Detect which cell encompasses the target text, then output its [x, y] center coordinate. 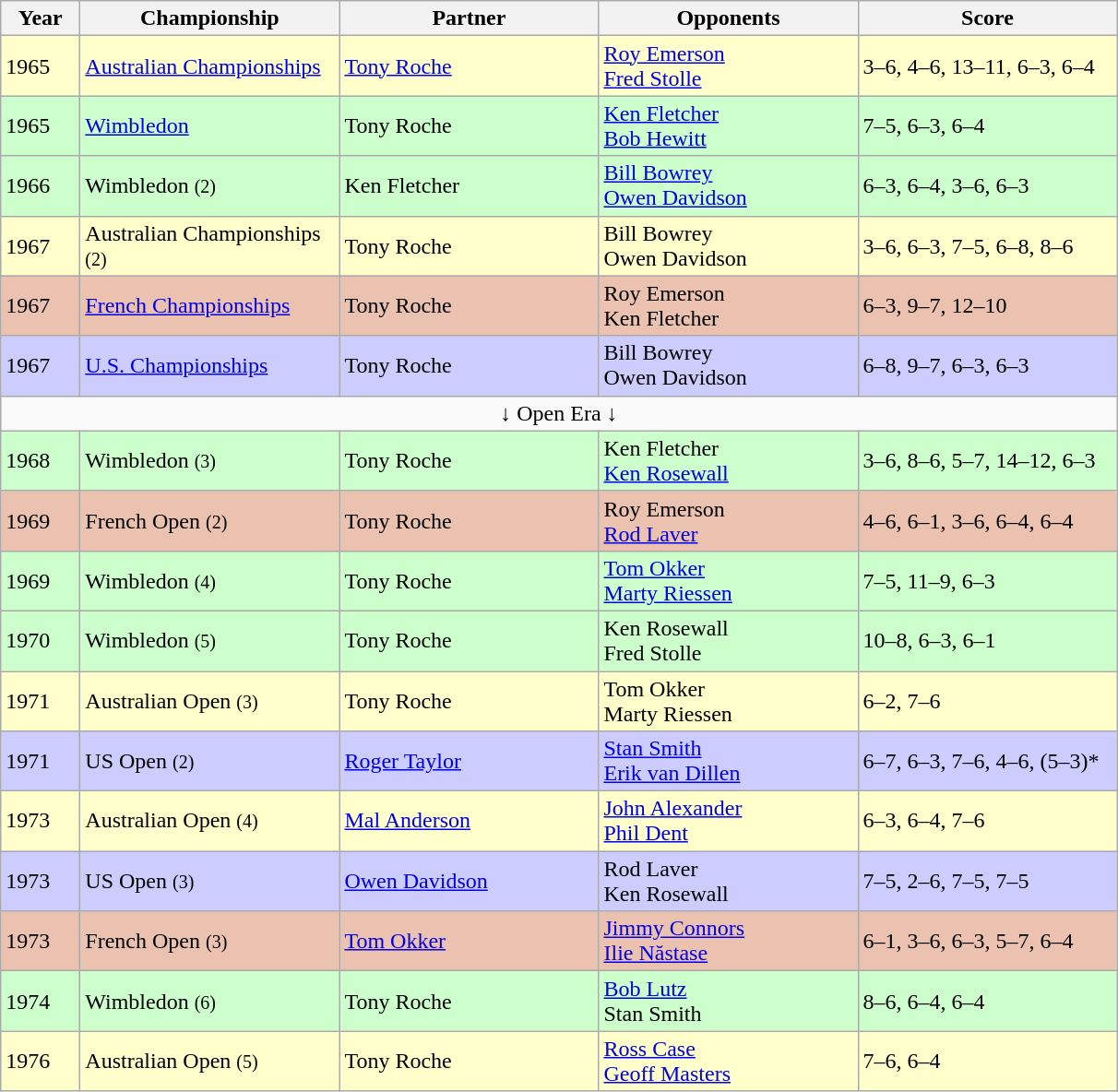
Ken Fletcher Bob Hewitt [729, 125]
1974 [41, 1002]
Roy Emerson Ken Fletcher [729, 306]
Australian Championships [210, 66]
US Open (3) [210, 882]
Owen Davidson [469, 882]
4–6, 6–1, 3–6, 6–4, 6–4 [987, 520]
6–3, 9–7, 12–10 [987, 306]
Ross Case Geoff Masters [729, 1061]
Ken Fletcher [469, 186]
Tom Okker [469, 941]
Bob Lutz Stan Smith [729, 1002]
French Championships [210, 306]
Rod Laver Ken Rosewall [729, 882]
1966 [41, 186]
6–1, 3–6, 6–3, 5–7, 6–4 [987, 941]
Wimbledon (3) [210, 461]
French Open (3) [210, 941]
Championship [210, 18]
Ken Rosewall Fred Stolle [729, 640]
7–5, 11–9, 6–3 [987, 581]
↓ Open Era ↓ [559, 413]
Wimbledon (2) [210, 186]
6–8, 9–7, 6–3, 6–3 [987, 365]
1970 [41, 640]
Roy Emerson Fred Stolle [729, 66]
6–7, 6–3, 7–6, 4–6, (5–3)* [987, 762]
French Open (2) [210, 520]
3–6, 8–6, 5–7, 14–12, 6–3 [987, 461]
Score [987, 18]
Australian Open (4) [210, 821]
Partner [469, 18]
6–2, 7–6 [987, 701]
Ken Fletcher Ken Rosewall [729, 461]
Wimbledon [210, 125]
10–8, 6–3, 6–1 [987, 640]
7–5, 6–3, 6–4 [987, 125]
Wimbledon (5) [210, 640]
Australian Open (3) [210, 701]
8–6, 6–4, 6–4 [987, 1002]
6–3, 6–4, 3–6, 6–3 [987, 186]
Year [41, 18]
3–6, 4–6, 13–11, 6–3, 6–4 [987, 66]
Australian Open (5) [210, 1061]
1968 [41, 461]
Wimbledon (4) [210, 581]
Wimbledon (6) [210, 1002]
John Alexander Phil Dent [729, 821]
7–6, 6–4 [987, 1061]
Jimmy Connors Ilie Năstase [729, 941]
Australian Championships (2) [210, 245]
7–5, 2–6, 7–5, 7–5 [987, 882]
Stan Smith Erik van Dillen [729, 762]
Opponents [729, 18]
6–3, 6–4, 7–6 [987, 821]
Roy Emerson Rod Laver [729, 520]
1976 [41, 1061]
U.S. Championships [210, 365]
Mal Anderson [469, 821]
3–6, 6–3, 7–5, 6–8, 8–6 [987, 245]
Roger Taylor [469, 762]
US Open (2) [210, 762]
